Find where the given text appears and provide that cell's center as [x, y] coordinate. 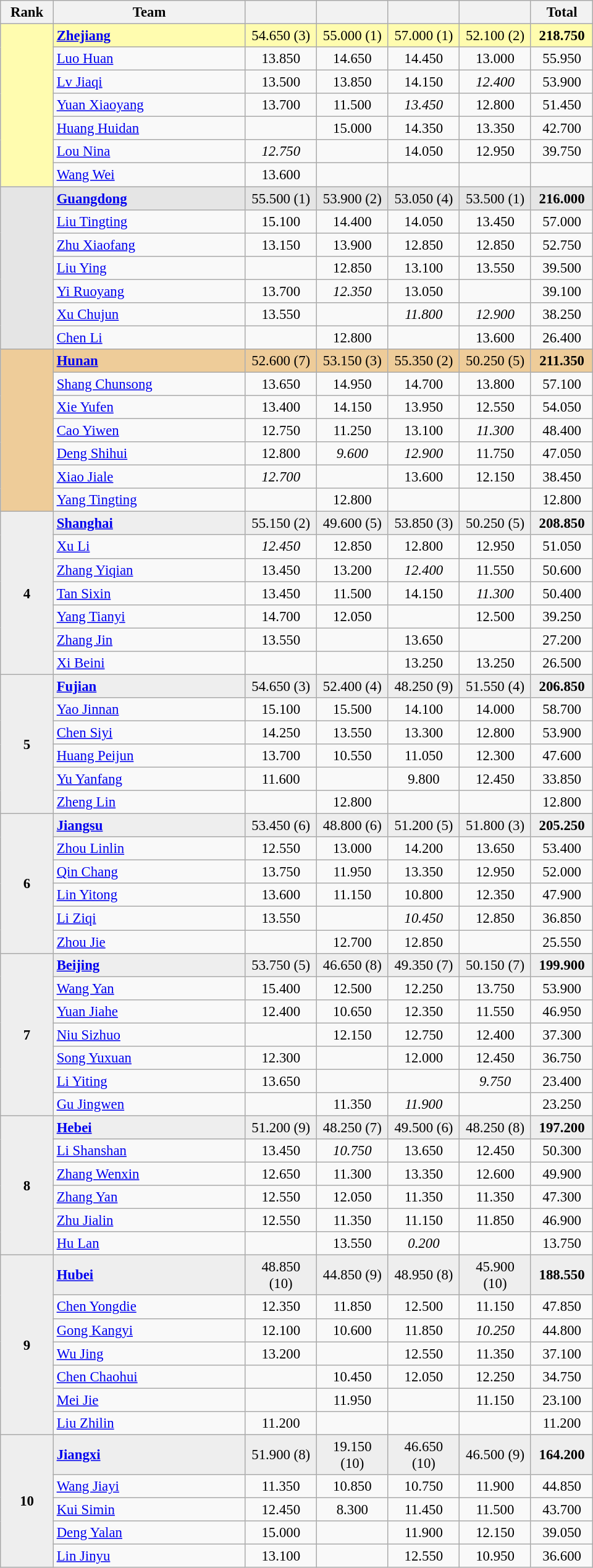
23.100 [562, 1400]
52.600 (7) [281, 361]
Lin Yitong [149, 896]
Yuan Jiahe [149, 1011]
50.150 (7) [495, 965]
51.800 (3) [495, 826]
27.200 [562, 640]
48.800 (6) [353, 826]
Xi Beini [149, 663]
49.500 (6) [424, 1127]
Li Shanshan [149, 1151]
10.950 [495, 1556]
38.250 [562, 315]
Xu Chujun [149, 315]
47.050 [562, 454]
39.500 [562, 268]
57.000 [562, 221]
Wu Jing [149, 1354]
216.000 [562, 198]
Yang Tianyi [149, 616]
23.400 [562, 1081]
51.200 (9) [281, 1127]
Hunan [149, 361]
53.050 (4) [424, 198]
48.950 (8) [424, 1276]
11.800 [424, 315]
14.000 [495, 710]
11.250 [353, 431]
Deng Shihui [149, 454]
8.300 [353, 1509]
Hebei [149, 1127]
Guangdong [149, 198]
11.050 [424, 756]
Yu Yanfang [149, 779]
Xie Yufen [149, 407]
46.650 (8) [353, 965]
10.800 [424, 896]
36.750 [562, 1058]
44.850 [562, 1486]
211.350 [562, 361]
51.200 (5) [424, 826]
Zhou Jie [149, 942]
57.100 [562, 384]
39.750 [562, 151]
Zhang Jin [149, 640]
Mei Jie [149, 1400]
12.600 [495, 1174]
36.600 [562, 1556]
Lin Jinyu [149, 1556]
9 [27, 1345]
14.100 [424, 710]
Zhang Yan [149, 1197]
Li Ziqi [149, 918]
52.750 [562, 245]
49.600 (5) [353, 523]
26.500 [562, 663]
Zheng Lin [149, 802]
10.550 [353, 756]
Hubei [149, 1276]
55.000 (1) [353, 36]
Tan Sixin [149, 593]
4 [27, 593]
14.650 [353, 59]
14.450 [424, 59]
Qin Chang [149, 872]
11.600 [281, 779]
12.100 [281, 1330]
44.800 [562, 1330]
39.250 [562, 616]
42.700 [562, 129]
Liu Tingting [149, 221]
Xu Li [149, 547]
Wang Jiayi [149, 1486]
55.950 [562, 59]
Shang Chunsong [149, 384]
46.650 (10) [424, 1455]
11.750 [495, 454]
51.900 (8) [281, 1455]
53.900 (2) [353, 198]
14.250 [281, 732]
208.850 [562, 523]
Huang Huidan [149, 129]
48.250 (8) [495, 1127]
47.850 [562, 1307]
Song Yuxuan [149, 1058]
34.750 [562, 1376]
Wang Wei [149, 175]
13.400 [281, 407]
10.600 [353, 1330]
51.050 [562, 547]
Deng Yalan [149, 1533]
55.150 (2) [281, 523]
49.350 (7) [424, 965]
12.650 [281, 1174]
13.150 [281, 245]
218.750 [562, 36]
Yuan Xiaoyang [149, 105]
206.850 [562, 686]
9.600 [353, 454]
43.700 [562, 1509]
14.350 [424, 129]
10.650 [353, 1011]
53.150 (3) [353, 361]
7 [27, 1035]
49.900 [562, 1174]
13.050 [424, 291]
10.250 [495, 1330]
12.000 [424, 1058]
Liu Zhilin [149, 1423]
52.100 (2) [495, 36]
50.600 [562, 570]
9.750 [495, 1081]
Chen Siyi [149, 732]
Yao Jinnan [149, 710]
0.200 [424, 1244]
11.450 [424, 1509]
10 [27, 1501]
Gong Kangyi [149, 1330]
52.400 (4) [353, 686]
13.950 [424, 407]
37.300 [562, 1035]
Luo Huan [149, 59]
58.700 [562, 710]
55.350 (2) [424, 361]
45.900 (10) [495, 1276]
5 [27, 744]
50.300 [562, 1151]
Li Yiting [149, 1081]
13.500 [281, 82]
47.600 [562, 756]
39.100 [562, 291]
10.850 [353, 1486]
Chen Yongdie [149, 1307]
Rank [27, 12]
15.500 [353, 710]
13.900 [353, 245]
25.550 [562, 942]
Hu Lan [149, 1244]
Kui Simin [149, 1509]
Jiangxi [149, 1455]
57.000 (1) [424, 36]
Jiangsu [149, 826]
14.400 [353, 221]
53.500 (1) [495, 198]
Zhejiang [149, 36]
55.500 (1) [281, 198]
164.200 [562, 1455]
26.400 [562, 337]
38.450 [562, 477]
46.950 [562, 1011]
48.250 (9) [424, 686]
Gu Jingwen [149, 1104]
13.300 [424, 732]
19.150 (10) [353, 1455]
Cao Yiwen [149, 431]
15.400 [281, 988]
14.200 [424, 849]
52.000 [562, 872]
46.900 [562, 1221]
Fujian [149, 686]
9.800 [424, 779]
6 [27, 884]
48.850 (10) [281, 1276]
53.450 (6) [281, 826]
Yang Tingting [149, 500]
23.250 [562, 1104]
Niu Sizhuo [149, 1035]
53.400 [562, 849]
Zhou Linlin [149, 849]
53.750 (5) [281, 965]
48.400 [562, 431]
Lv Jiaqi [149, 82]
199.900 [562, 965]
13.800 [495, 384]
Team [149, 12]
39.050 [562, 1533]
Huang Peijun [149, 756]
Zhang Yiqian [149, 570]
46.500 (9) [495, 1455]
188.550 [562, 1276]
33.850 [562, 779]
48.250 (7) [353, 1127]
205.250 [562, 826]
51.550 (4) [495, 686]
Wang Yan [149, 988]
47.300 [562, 1197]
53.850 (3) [424, 523]
8 [27, 1185]
50.400 [562, 593]
Lou Nina [149, 151]
Xiao Jiale [149, 477]
Chen Chaohui [149, 1376]
37.100 [562, 1354]
Total [562, 12]
Yi Ruoyang [149, 291]
47.900 [562, 896]
51.450 [562, 105]
197.200 [562, 1127]
Liu Ying [149, 268]
Beijing [149, 965]
Shanghai [149, 523]
36.850 [562, 918]
Zhu Jialin [149, 1221]
Chen Li [149, 337]
Zhang Wenxin [149, 1174]
44.850 (9) [353, 1276]
54.050 [562, 407]
14.950 [353, 384]
Zhu Xiaofang [149, 245]
